From the cell containing the given text, extract its center point as [x, y] coordinate. 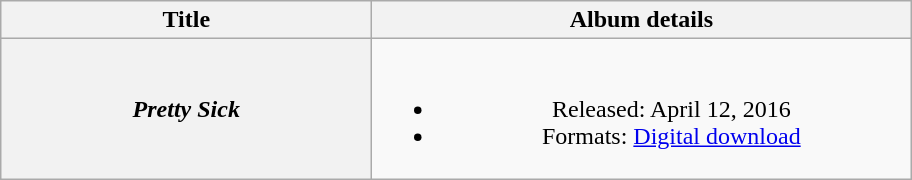
Pretty Sick [186, 109]
Album details [642, 20]
Released: April 12, 2016Formats: Digital download [642, 109]
Title [186, 20]
